Detect which cell encompasses the target text, then output its [X, Y] center coordinate. 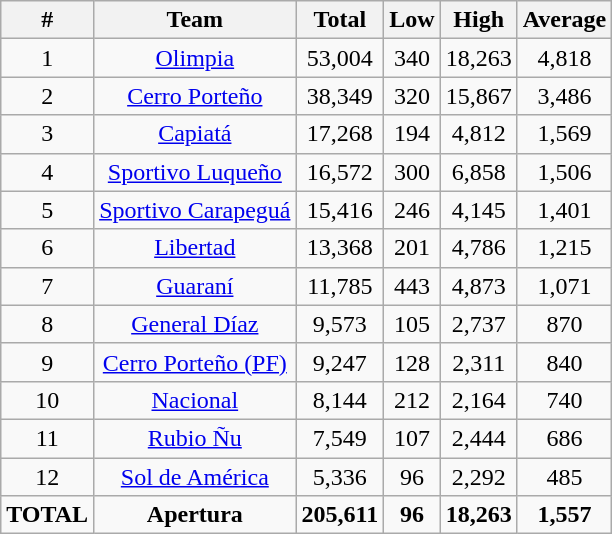
Cerro Porteño [195, 96]
740 [564, 400]
840 [564, 362]
4,818 [564, 58]
TOTAL [48, 515]
870 [564, 324]
4,786 [478, 248]
9 [48, 362]
4,145 [478, 210]
1,506 [564, 172]
1,401 [564, 210]
201 [412, 248]
1,557 [564, 515]
2 [48, 96]
9,247 [340, 362]
194 [412, 134]
Rubio Ñu [195, 438]
5 [48, 210]
Sportivo Carapeguá [195, 210]
2,444 [478, 438]
Team [195, 20]
16,572 [340, 172]
Olimpia [195, 58]
485 [564, 477]
686 [564, 438]
Libertad [195, 248]
4,812 [478, 134]
212 [412, 400]
2,164 [478, 400]
7 [48, 286]
105 [412, 324]
11 [48, 438]
Sol de América [195, 477]
5,336 [340, 477]
Average [564, 20]
4,873 [478, 286]
2,311 [478, 362]
Cerro Porteño (PF) [195, 362]
38,349 [340, 96]
205,611 [340, 515]
Nacional [195, 400]
Capiatá [195, 134]
53,004 [340, 58]
1,071 [564, 286]
2,292 [478, 477]
1,215 [564, 248]
13,368 [340, 248]
15,867 [478, 96]
6 [48, 248]
7,549 [340, 438]
8 [48, 324]
6,858 [478, 172]
15,416 [340, 210]
1,569 [564, 134]
Guaraní [195, 286]
Sportivo Luqueño [195, 172]
246 [412, 210]
Total [340, 20]
# [48, 20]
9,573 [340, 324]
443 [412, 286]
3,486 [564, 96]
11,785 [340, 286]
107 [412, 438]
3 [48, 134]
12 [48, 477]
2,737 [478, 324]
10 [48, 400]
8,144 [340, 400]
320 [412, 96]
General Díaz [195, 324]
4 [48, 172]
Low [412, 20]
128 [412, 362]
300 [412, 172]
High [478, 20]
1 [48, 58]
Apertura [195, 515]
340 [412, 58]
17,268 [340, 134]
